Pinpoint the cell where the given text exists, returning its (X, Y) midpoint coordinate. 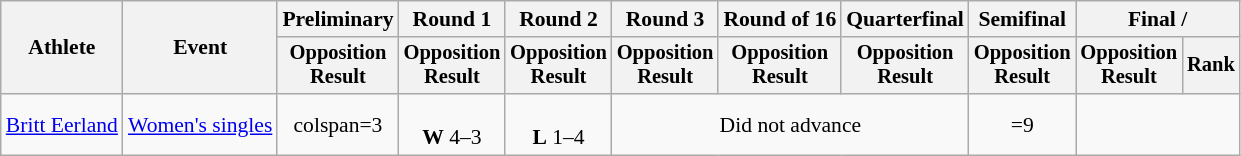
Round of 16 (780, 19)
Quarterfinal (905, 19)
Event (200, 48)
Round 2 (558, 19)
Athlete (62, 48)
Did not advance (790, 124)
Round 3 (666, 19)
=9 (1022, 124)
Women's singles (200, 124)
Final / (1158, 19)
Round 1 (452, 19)
Britt Eerland (62, 124)
L 1–4 (558, 124)
Rank (1211, 66)
W 4–3 (452, 124)
colspan=3 (338, 124)
Preliminary (338, 19)
Semifinal (1022, 19)
